Determine the [x, y] coordinate at the center of the cell enclosing the given text.  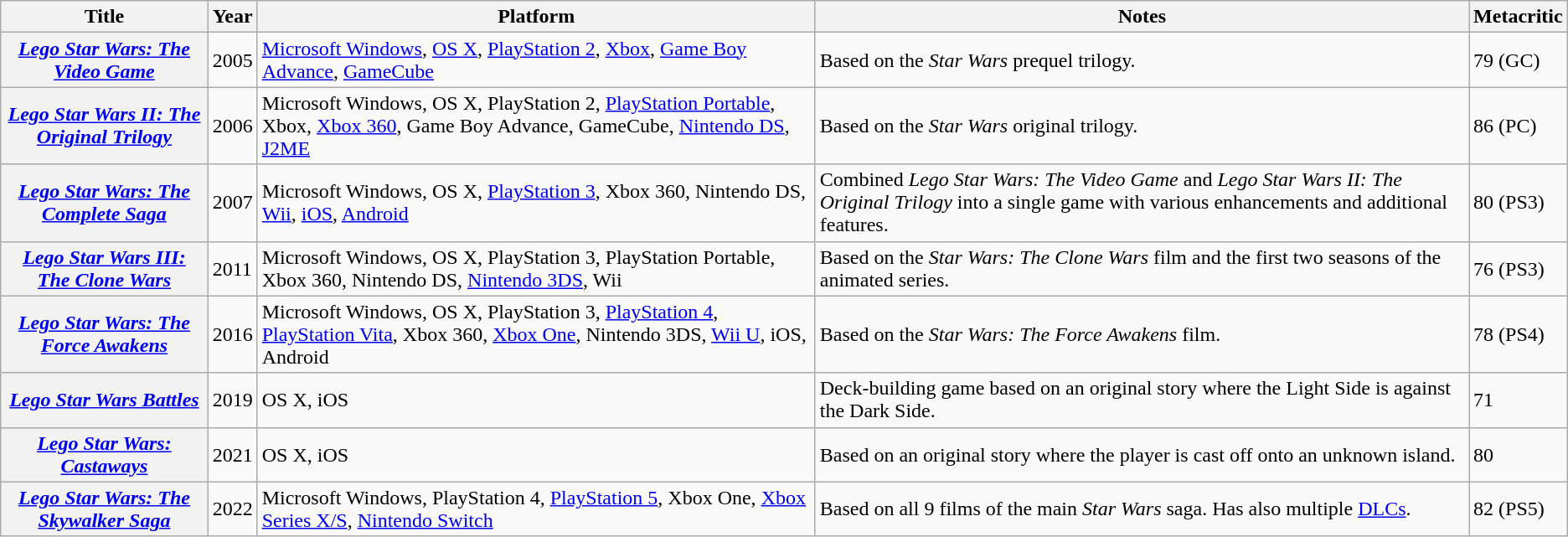
82 (PS5) [1519, 509]
Lego Star Wars: The Force Awakens [104, 334]
Based on the Star Wars: The Clone Wars film and the first two seasons of the animated series. [1142, 268]
Based on an original story where the player is cast off onto an unknown island. [1142, 454]
71 [1519, 400]
Lego Star Wars II: The Original Trilogy [104, 126]
Based on the Star Wars prequel trilogy. [1142, 60]
Platform [536, 17]
2011 [233, 268]
Metacritic [1519, 17]
2019 [233, 400]
Lego Star Wars Battles [104, 400]
Microsoft Windows, OS X, PlayStation 2, PlayStation Portable, Xbox, Xbox 360, Game Boy Advance, GameCube, Nintendo DS, J2ME [536, 126]
Microsoft Windows, OS X, PlayStation 3, PlayStation Portable, Xbox 360, Nintendo DS, Nintendo 3DS, Wii [536, 268]
Microsoft Windows, PlayStation 4, PlayStation 5, Xbox One, Xbox Series X/S, Nintendo Switch [536, 509]
Lego Star Wars: Castaways [104, 454]
Based on the Star Wars: The Force Awakens film. [1142, 334]
2006 [233, 126]
78 (PS4) [1519, 334]
86 (PC) [1519, 126]
Lego Star Wars III: The Clone Wars [104, 268]
Microsoft Windows, OS X, PlayStation 3, Xbox 360, Nintendo DS, Wii, iOS, Android [536, 203]
2005 [233, 60]
2016 [233, 334]
Lego Star Wars: The Video Game [104, 60]
2021 [233, 454]
Lego Star Wars: The Complete Saga [104, 203]
2022 [233, 509]
80 (PS3) [1519, 203]
Lego Star Wars: The Skywalker Saga [104, 509]
2007 [233, 203]
Based on the Star Wars original trilogy. [1142, 126]
Microsoft Windows, OS X, PlayStation 3, PlayStation 4, PlayStation Vita, Xbox 360, Xbox One, Nintendo 3DS, Wii U, iOS, Android [536, 334]
Microsoft Windows, OS X, PlayStation 2, Xbox, Game Boy Advance, GameCube [536, 60]
76 (PS3) [1519, 268]
79 (GC) [1519, 60]
Deck-building game based on an original story where the Light Side is against the Dark Side. [1142, 400]
Year [233, 17]
Based on all 9 films of the main Star Wars saga. Has also multiple DLCs. [1142, 509]
Notes [1142, 17]
80 [1519, 454]
Title [104, 17]
